Detect which cell encompasses the target text, then output its [X, Y] center coordinate. 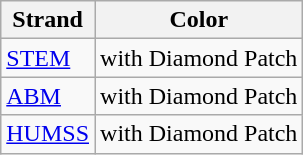
HUMSS [48, 134]
ABM [48, 96]
Strand [48, 20]
Color [199, 20]
STEM [48, 58]
